Scan for the cell matching the given text and deliver its (X, Y) coordinate at center. 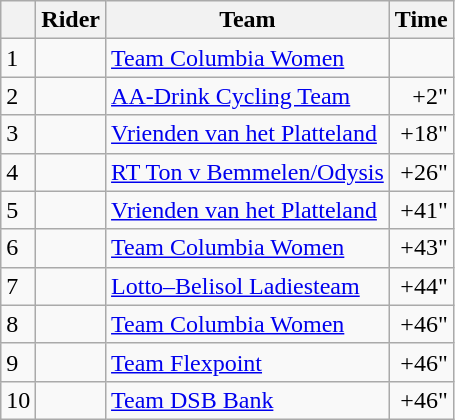
+41" (421, 210)
6 (18, 248)
5 (18, 210)
3 (18, 134)
+26" (421, 172)
+18" (421, 134)
+44" (421, 286)
7 (18, 286)
Team Flexpoint (248, 362)
2 (18, 96)
Team (248, 20)
AA-Drink Cycling Team (248, 96)
4 (18, 172)
Time (421, 20)
10 (18, 400)
Rider (71, 20)
+43" (421, 248)
RT Ton v Bemmelen/Odysis (248, 172)
Team DSB Bank (248, 400)
8 (18, 324)
9 (18, 362)
Lotto–Belisol Ladiesteam (248, 286)
+2" (421, 96)
1 (18, 58)
